Find where the given text appears and provide that cell's center as (X, Y) coordinate. 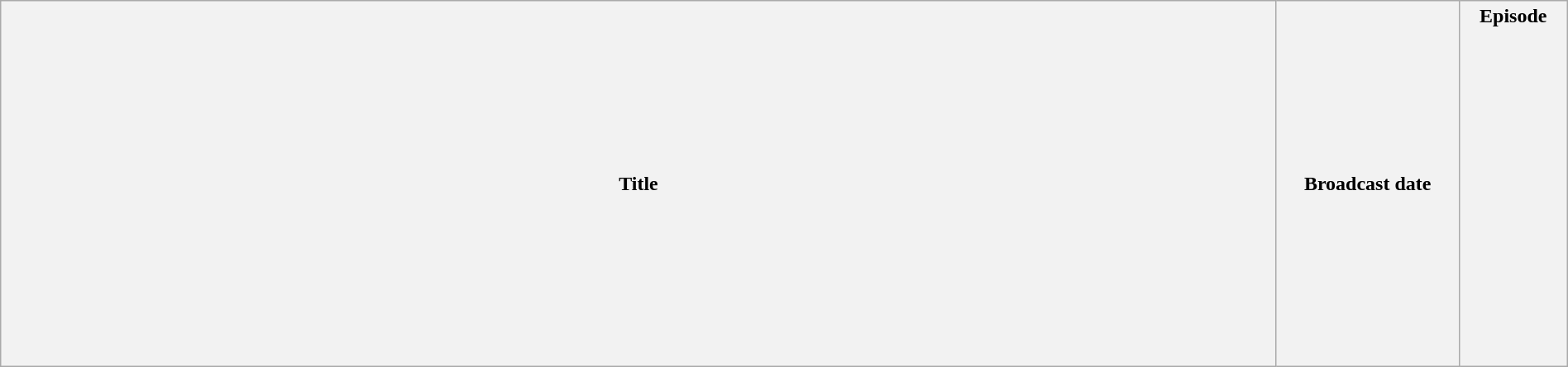
Episode (1513, 183)
Broadcast date (1368, 183)
Title (638, 183)
